Provide the (x, y) coordinate of the cell's center where the given text is located.  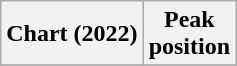
Chart (2022) (72, 34)
Peakposition (189, 34)
